Return the (x, y) coordinate for the center point of the cell that contains the specified text.  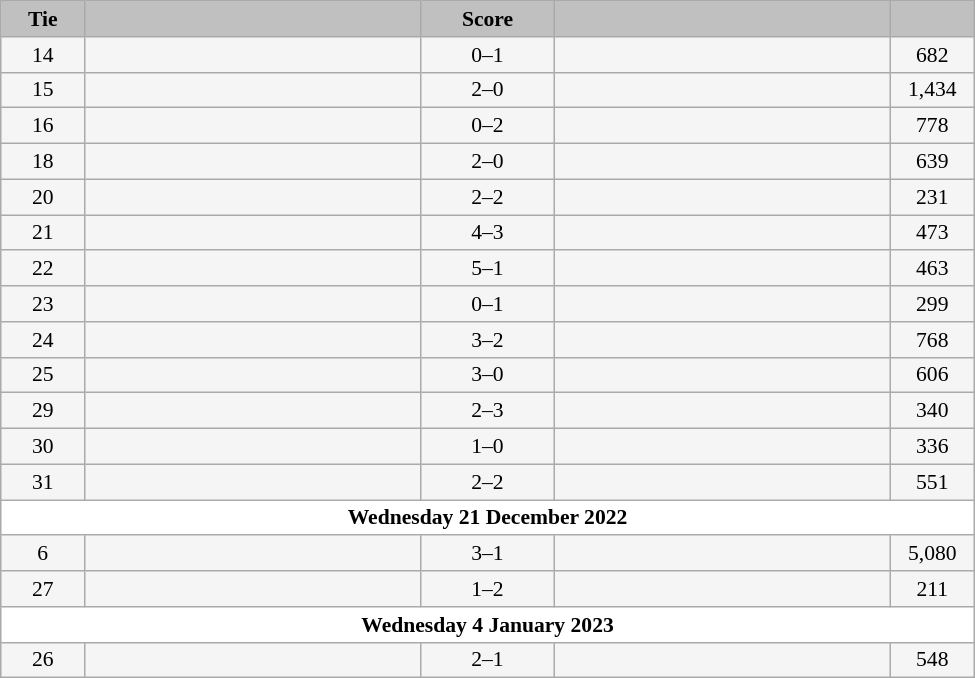
23 (43, 304)
0–2 (487, 126)
20 (43, 197)
24 (43, 340)
Wednesday 21 December 2022 (488, 518)
778 (932, 126)
26 (43, 660)
16 (43, 126)
211 (932, 589)
15 (43, 90)
14 (43, 55)
473 (932, 233)
25 (43, 375)
21 (43, 233)
29 (43, 411)
27 (43, 589)
Wednesday 4 January 2023 (488, 625)
5,080 (932, 554)
548 (932, 660)
1,434 (932, 90)
1–0 (487, 447)
6 (43, 554)
3–2 (487, 340)
1–2 (487, 589)
30 (43, 447)
22 (43, 269)
639 (932, 162)
18 (43, 162)
3–1 (487, 554)
299 (932, 304)
768 (932, 340)
5–1 (487, 269)
682 (932, 55)
551 (932, 482)
463 (932, 269)
2–1 (487, 660)
3–0 (487, 375)
Score (487, 19)
336 (932, 447)
340 (932, 411)
Tie (43, 19)
4–3 (487, 233)
231 (932, 197)
606 (932, 375)
2–3 (487, 411)
31 (43, 482)
